Search for the cell housing the specified text and yield its (x, y) center coordinate. 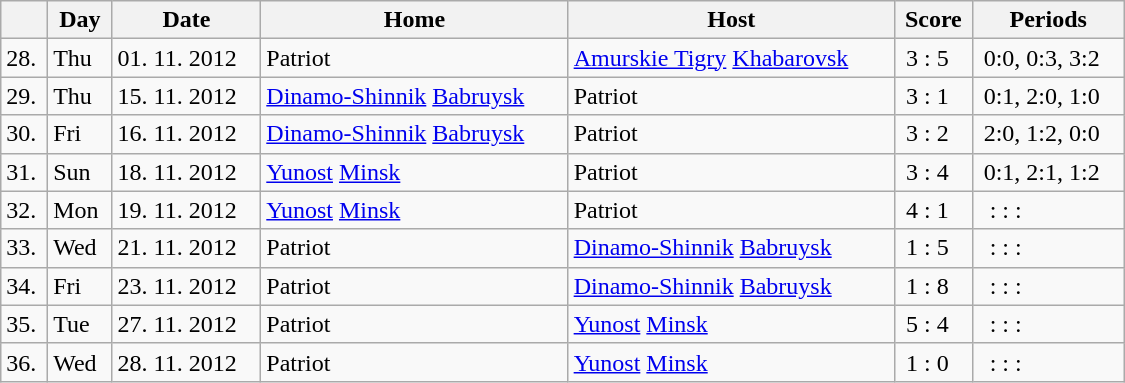
18. 11. 2012 (186, 172)
Date (186, 20)
0:1, 2:1, 1:2 (1048, 172)
3 : 1 (934, 96)
21. 11. 2012 (186, 248)
1 : 8 (934, 286)
19. 11. 2012 (186, 210)
0:0, 0:3, 3:2 (1048, 58)
Day (80, 20)
01. 11. 2012 (186, 58)
28. (24, 58)
5 : 4 (934, 324)
0:1, 2:0, 1:0 (1048, 96)
3 : 2 (934, 134)
33. (24, 248)
28. 11. 2012 (186, 362)
2:0, 1:2, 0:0 (1048, 134)
32. (24, 210)
1 : 0 (934, 362)
Mon (80, 210)
34. (24, 286)
4 : 1 (934, 210)
Sun (80, 172)
Score (934, 20)
15. 11. 2012 (186, 96)
36. (24, 362)
Home (414, 20)
3 : 4 (934, 172)
Host (731, 20)
3 : 5 (934, 58)
16. 11. 2012 (186, 134)
27. 11. 2012 (186, 324)
35. (24, 324)
29. (24, 96)
1 : 5 (934, 248)
Periods (1048, 20)
23. 11. 2012 (186, 286)
Amurskie Tigry Khabarovsk (731, 58)
31. (24, 172)
30. (24, 134)
Tue (80, 324)
